Pinpoint the cell where the given text exists, returning its (x, y) midpoint coordinate. 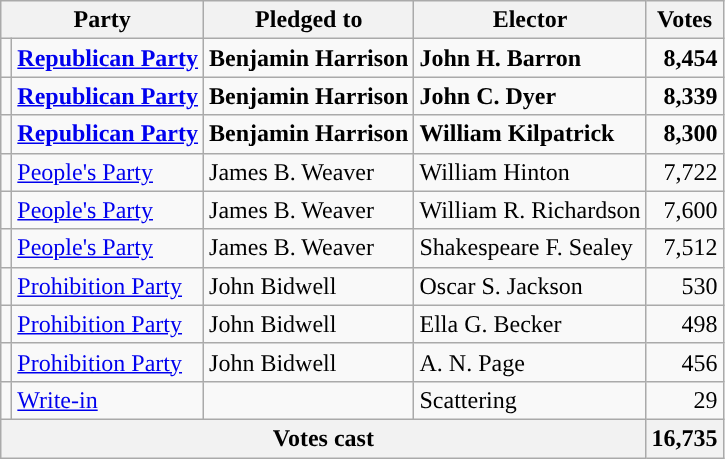
7,722 (684, 172)
Scattering (530, 400)
Oscar S. Jackson (530, 286)
Ella G. Becker (530, 324)
William Hinton (530, 172)
Pledged to (309, 20)
Write-in (108, 400)
530 (684, 286)
A. N. Page (530, 362)
Party (102, 20)
William Kilpatrick (530, 134)
16,735 (684, 438)
8,339 (684, 96)
John H. Barron (530, 58)
Votes (684, 20)
8,454 (684, 58)
498 (684, 324)
Votes cast (324, 438)
John C. Dyer (530, 96)
29 (684, 400)
7,600 (684, 210)
7,512 (684, 248)
8,300 (684, 134)
Shakespeare F. Sealey (530, 248)
Elector (530, 20)
William R. Richardson (530, 210)
456 (684, 362)
